Find where the given text appears and provide that cell's center as (x, y) coordinate. 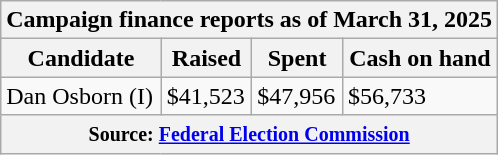
$41,523 (206, 96)
$56,733 (420, 96)
Cash on hand (420, 58)
Candidate (81, 58)
Dan Osborn (I) (81, 96)
Spent (298, 58)
$47,956 (298, 96)
Campaign finance reports as of March 31, 2025 (250, 20)
Source: Federal Election Commission (250, 134)
Raised (206, 58)
